Search for the cell housing the specified text and yield its (x, y) center coordinate. 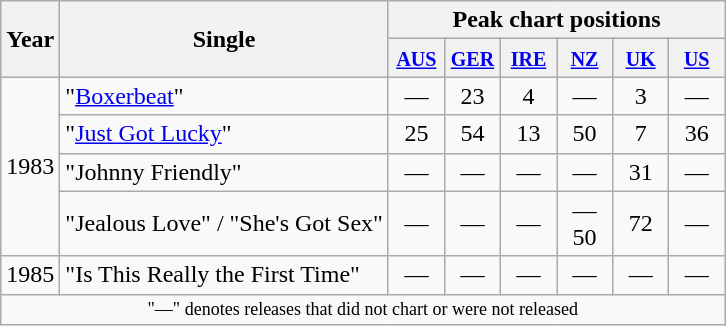
AUS (416, 58)
"Johnny Friendly" (224, 172)
72 (641, 224)
"—" denotes releases that did not chart or were not released (363, 310)
—50 (585, 224)
1983 (30, 166)
GER (472, 58)
7 (641, 134)
23 (472, 96)
"Jealous Love" / "She's Got Sex" (224, 224)
1985 (30, 275)
Single (224, 39)
NZ (585, 58)
UK (641, 58)
Peak chart positions (556, 20)
54 (472, 134)
3 (641, 96)
4 (528, 96)
31 (641, 172)
"Is This Really the First Time" (224, 275)
"Boxerbeat" (224, 96)
Year (30, 39)
25 (416, 134)
US (697, 58)
50 (585, 134)
"Just Got Lucky" (224, 134)
13 (528, 134)
36 (697, 134)
IRE (528, 58)
